Return the (X, Y) coordinate for the center point of the cell that contains the specified text.  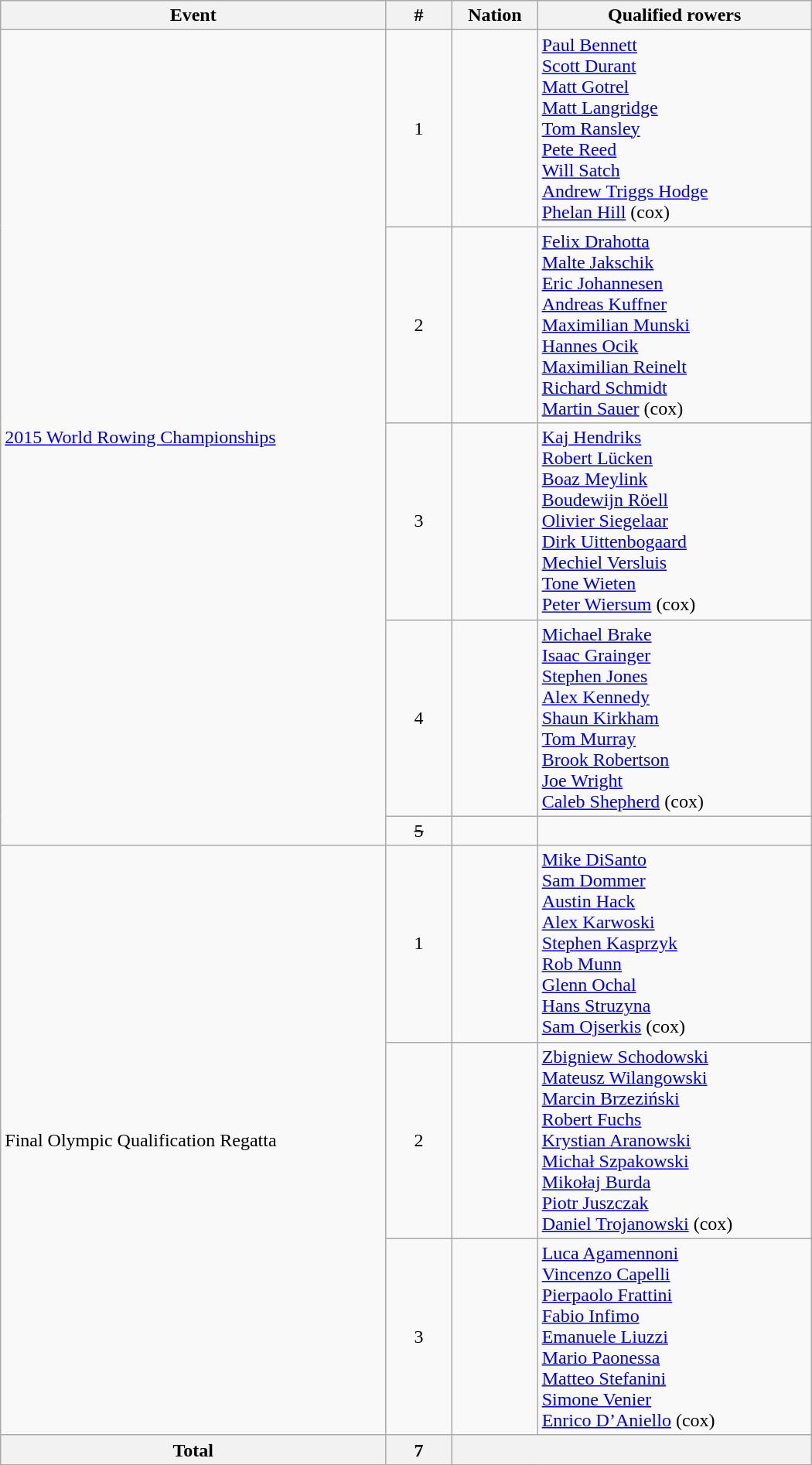
Kaj HendriksRobert LückenBoaz MeylinkBoudewijn RöellOlivier SiegelaarDirk UittenbogaardMechiel VersluisTone WietenPeter Wiersum (cox) (674, 521)
Michael BrakeIsaac GraingerStephen JonesAlex KennedyShaun KirkhamTom MurrayBrook RobertsonJoe WrightCaleb Shepherd (cox) (674, 718)
Event (193, 15)
Total (193, 1450)
Qualified rowers (674, 15)
2015 World Rowing Championships (193, 438)
# (419, 15)
Final Olympic Qualification Regatta (193, 1140)
Paul BennettScott DurantMatt GotrelMatt LangridgeTom RansleyPete ReedWill SatchAndrew Triggs HodgePhelan Hill (cox) (674, 128)
Luca AgamennoniVincenzo CapelliPierpaolo FrattiniFabio InfimoEmanuele LiuzziMario PaonessaMatteo StefaniniSimone VenierEnrico D’Aniello (cox) (674, 1337)
7 (419, 1450)
5 (419, 831)
Felix DrahottaMalte JakschikEric JohannesenAndreas KuffnerMaximilian MunskiHannes OcikMaximilian ReineltRichard SchmidtMartin Sauer (cox) (674, 325)
4 (419, 718)
Mike DiSantoSam DommerAustin HackAlex KarwoskiStephen KasprzykRob MunnGlenn OchalHans StruzynaSam Ojserkis (cox) (674, 944)
Nation (495, 15)
